Search for the cell housing the specified text and yield its (x, y) center coordinate. 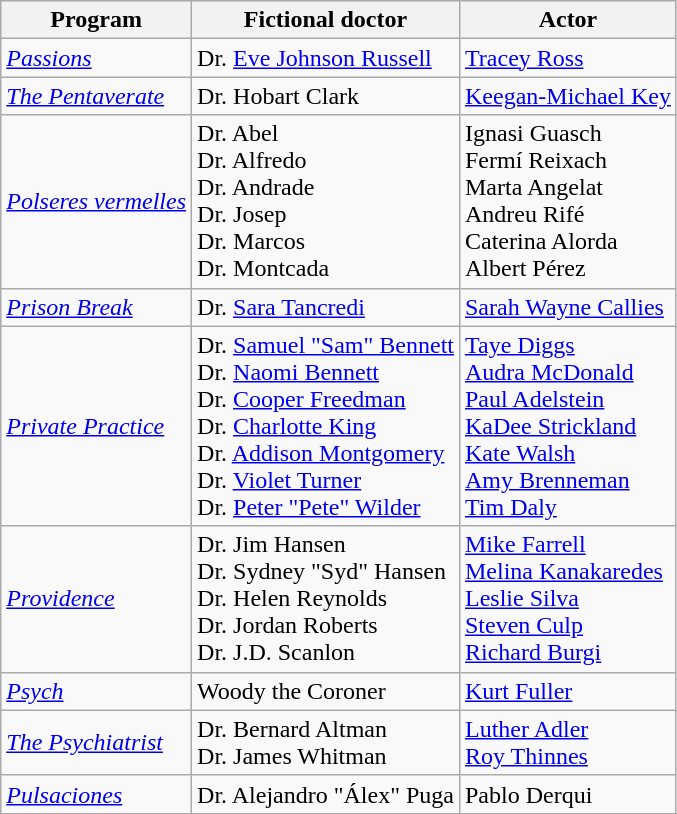
Dr. Bernard AltmanDr. James Whitman (326, 742)
Dr. AbelDr. AlfredoDr. AndradeDr. JosepDr. MarcosDr. Montcada (326, 202)
Mike FarrellMelina KanakaredesLeslie SilvaSteven CulpRichard Burgi (568, 599)
Taye DiggsAudra McDonaldPaul AdelsteinKaDee StricklandKate WalshAmy BrennemanTim Daly (568, 426)
Polseres vermelles (96, 202)
Psych (96, 691)
Providence (96, 599)
Fictional doctor (326, 20)
Passions (96, 58)
Sarah Wayne Callies (568, 307)
Luther AdlerRoy Thinnes (568, 742)
Actor (568, 20)
Dr. Samuel "Sam" BennettDr. Naomi BennettDr. Cooper FreedmanDr. Charlotte KingDr. Addison MontgomeryDr. Violet TurnerDr. Peter "Pete" Wilder (326, 426)
Dr. Hobart Clark (326, 96)
Private Practice (96, 426)
Pulsaciones (96, 794)
Ignasi GuaschFermí ReixachMarta AngelatAndreu RiféCaterina AlordaAlbert Pérez (568, 202)
Dr. Jim HansenDr. Sydney "Syd" HansenDr. Helen ReynoldsDr. Jordan RobertsDr. J.D. Scanlon (326, 599)
The Pentaverate (96, 96)
Pablo Derqui (568, 794)
Kurt Fuller (568, 691)
Dr. Sara Tancredi (326, 307)
Program (96, 20)
Keegan-Michael Key (568, 96)
Tracey Ross (568, 58)
Dr. Alejandro "Álex" Puga (326, 794)
Dr. Eve Johnson Russell (326, 58)
Woody the Coroner (326, 691)
Prison Break (96, 307)
The Psychiatrist (96, 742)
